Capture the cell that displays the provided text and extract its [x, y] central coordinate. 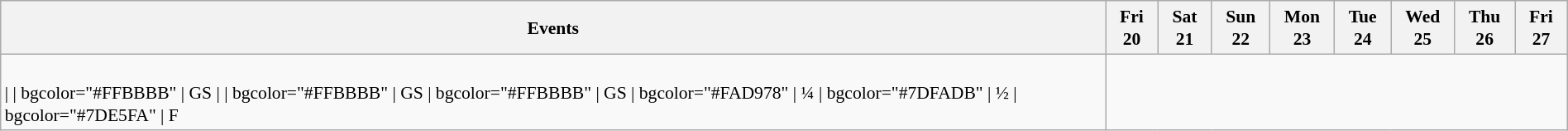
Fri 20 [1131, 27]
Thu 26 [1485, 27]
Events [553, 27]
Mon 23 [1303, 27]
Fri 27 [1542, 27]
Sat 21 [1184, 27]
Tue 24 [1363, 27]
Wed 25 [1422, 27]
Sun 22 [1241, 27]
